Identify which cell holds the provided text, then report its [x, y] central coordinate. 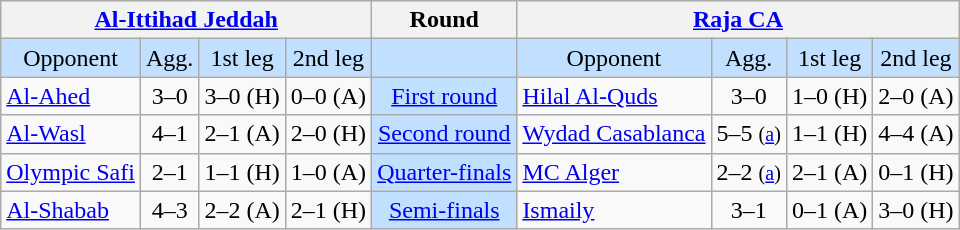
Al-Ahed [71, 96]
4–3 [169, 210]
2–2 (A) [242, 210]
Semi-finals [444, 210]
2–2 (a) [748, 172]
4–4 (A) [916, 134]
3–1 [748, 210]
Ismaily [614, 210]
Raja CA [738, 20]
Olympic Safi [71, 172]
5–5 (a) [748, 134]
1–0 (A) [328, 172]
Quarter-finals [444, 172]
MC Alger [614, 172]
2–0 (H) [328, 134]
2–1 [169, 172]
Al-Shabab [71, 210]
Second round [444, 134]
Al-Ittihad Jeddah [186, 20]
2–1 (H) [328, 210]
4–1 [169, 134]
0–1 (H) [916, 172]
First round [444, 96]
Wydad Casablanca [614, 134]
1–0 (H) [829, 96]
2–0 (A) [916, 96]
Hilal Al-Quds [614, 96]
Al-Wasl [71, 134]
0–1 (A) [829, 210]
0–0 (A) [328, 96]
Round [444, 20]
